Return the (X, Y) coordinate for the center point of the cell that contains the specified text.  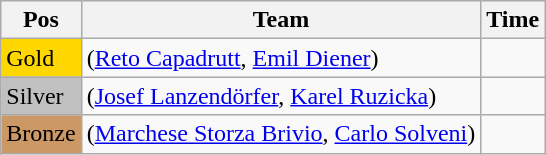
Bronze (41, 134)
(Marchese Storza Brivio, Carlo Solveni) (281, 134)
Gold (41, 58)
(Reto Capadrutt, Emil Diener) (281, 58)
Team (281, 20)
Pos (41, 20)
Silver (41, 96)
Time (513, 20)
(Josef Lanzendörfer, Karel Ruzicka) (281, 96)
